Pinpoint the cell where the given text exists, returning its (x, y) midpoint coordinate. 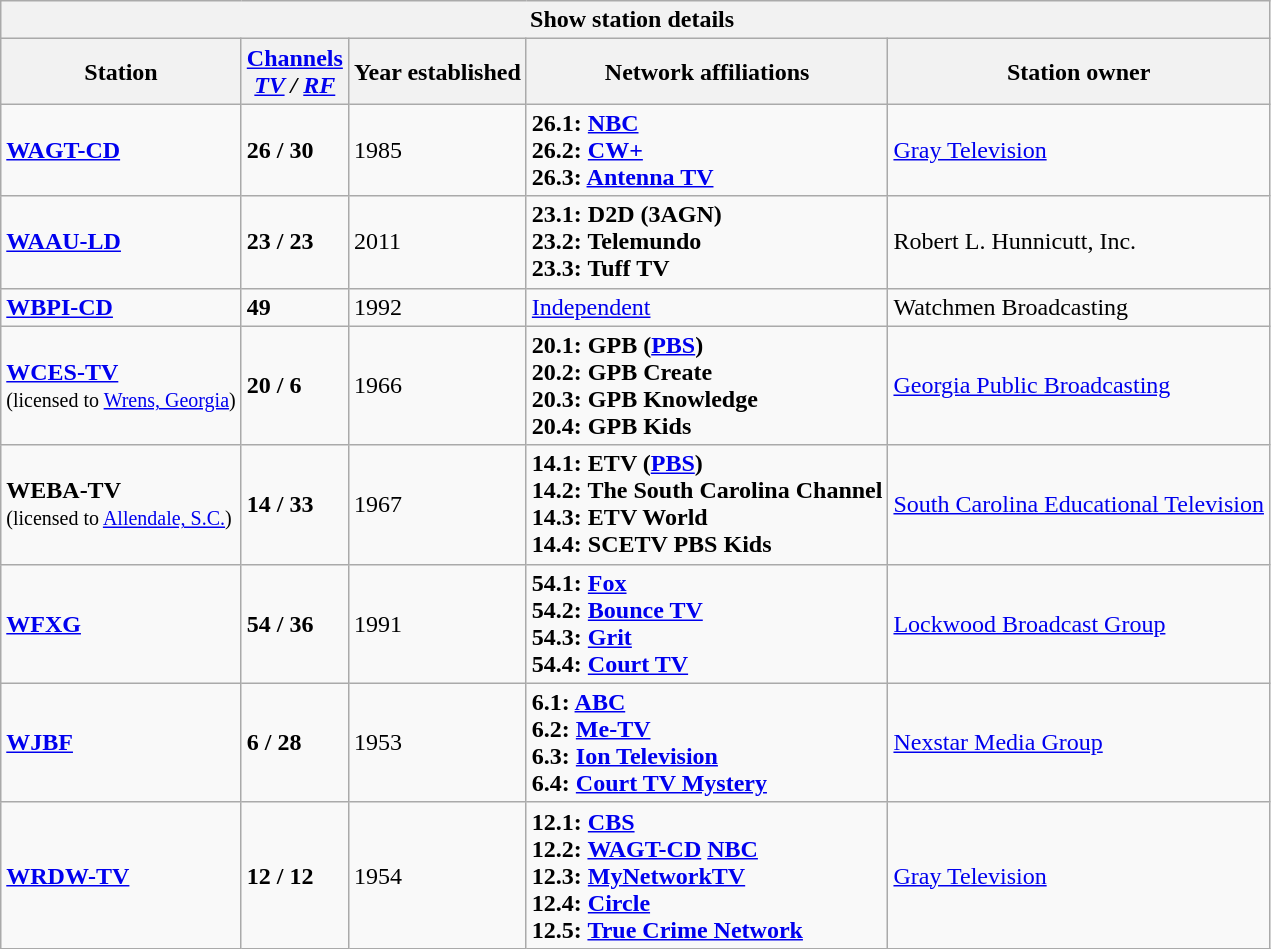
54.1: Fox54.2: Bounce TV 54.3: Grit 54.4: Court TV (707, 624)
WCES-TV(licensed to Wrens, Georgia) (122, 386)
1953 (437, 742)
49 (294, 307)
26 / 30 (294, 150)
WRDW-TV (122, 875)
Year established (437, 72)
12 / 12 (294, 875)
Lockwood Broadcast Group (1079, 624)
1954 (437, 875)
Station owner (1079, 72)
ChannelsTV / RF (294, 72)
54 / 36 (294, 624)
WEBA-TV(licensed to Allendale, S.C.) (122, 504)
WAGT-CD (122, 150)
23 / 23 (294, 242)
Watchmen Broadcasting (1079, 307)
WAAU-LD (122, 242)
6 / 28 (294, 742)
WFXG (122, 624)
Network affiliations (707, 72)
Independent (707, 307)
1967 (437, 504)
1991 (437, 624)
20 / 6 (294, 386)
2011 (437, 242)
26.1: NBC26.2: CW+26.3: Antenna TV (707, 150)
23.1: D2D (3AGN)23.2: Telemundo23.3: Tuff TV (707, 242)
Robert L. Hunnicutt, Inc. (1079, 242)
20.1: GPB (PBS)20.2: GPB Create20.3: GPB Knowledge20.4: GPB Kids (707, 386)
1992 (437, 307)
6.1: ABC6.2: Me-TV 6.3: Ion Television 6.4: Court TV Mystery (707, 742)
12.1: CBS12.2: WAGT-CD NBC12.3: MyNetworkTV12.4: Circle 12.5: True Crime Network (707, 875)
14.1: ETV (PBS)14.2: The South Carolina Channel14.3: ETV World14.4: SCETV PBS Kids (707, 504)
Georgia Public Broadcasting (1079, 386)
Show station details (636, 20)
1966 (437, 386)
WBPI-CD (122, 307)
Nexstar Media Group (1079, 742)
Station (122, 72)
South Carolina Educational Television (1079, 504)
14 / 33 (294, 504)
WJBF (122, 742)
1985 (437, 150)
